Scan for the cell matching the given text and deliver its [x, y] coordinate at center. 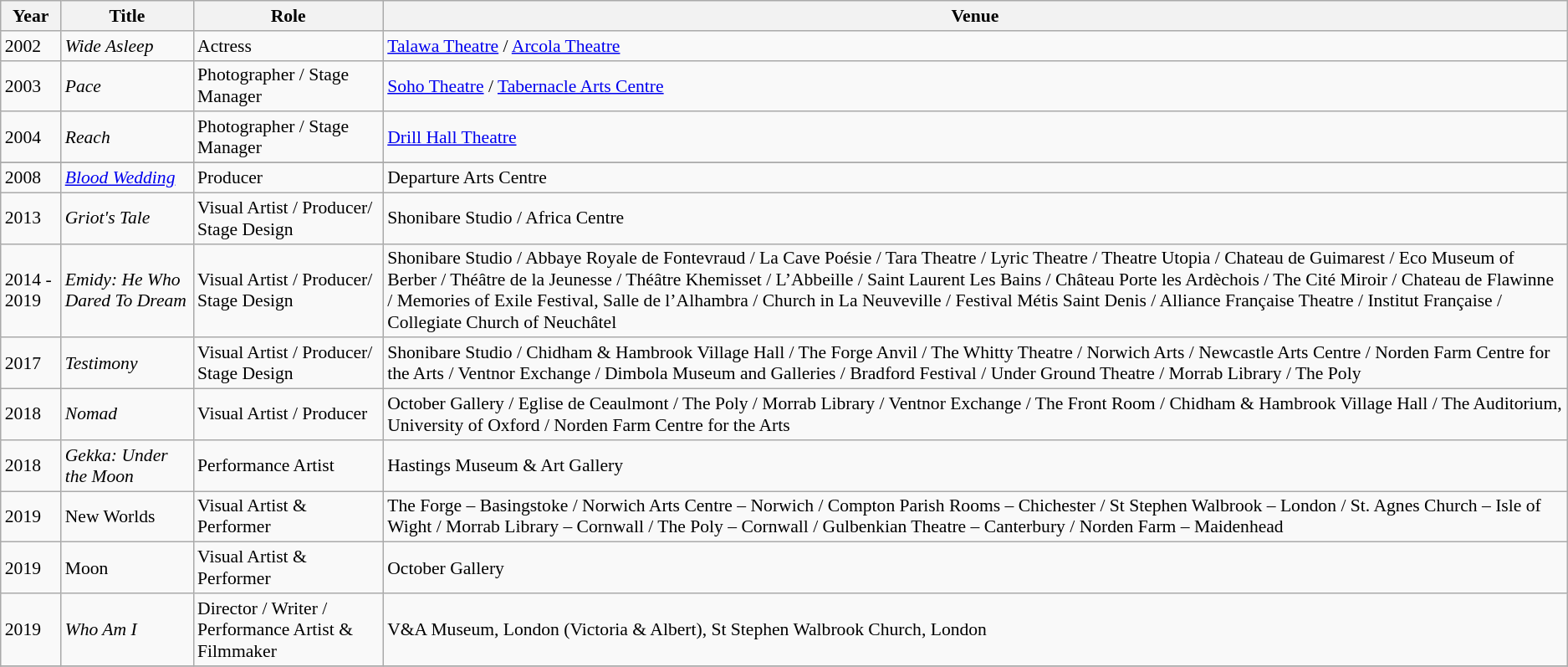
Director / Writer / Performance Artist & Filmmaker [288, 629]
Venue [975, 16]
2013 [31, 218]
Moon [127, 567]
2003 [31, 85]
2014 - 2019 [31, 290]
Reach [127, 137]
Nomad [127, 415]
Talawa Theatre / Arcola Theatre [975, 46]
Performance Artist [288, 465]
2017 [31, 363]
Pace [127, 85]
Producer [288, 178]
Role [288, 16]
Departure Arts Centre [975, 178]
Emidy: He Who Dared To Dream [127, 290]
Blood Wedding [127, 178]
Soho Theatre / Tabernacle Arts Centre [975, 85]
Hastings Museum & Art Gallery [975, 465]
Shonibare Studio / Africa Centre [975, 218]
October Gallery [975, 567]
Actress [288, 46]
V&A Museum, London (Victoria & Albert), St Stephen Walbrook Church, London [975, 629]
Drill Hall Theatre [975, 137]
2002 [31, 46]
Wide Asleep [127, 46]
Visual Artist / Producer [288, 415]
Who Am I [127, 629]
Testimony [127, 363]
New Worlds [127, 517]
2004 [31, 137]
Gekka: Under the Moon [127, 465]
2008 [31, 178]
Title [127, 16]
Year [31, 16]
Griot's Tale [127, 218]
